Search for the cell housing the specified text and yield its [x, y] center coordinate. 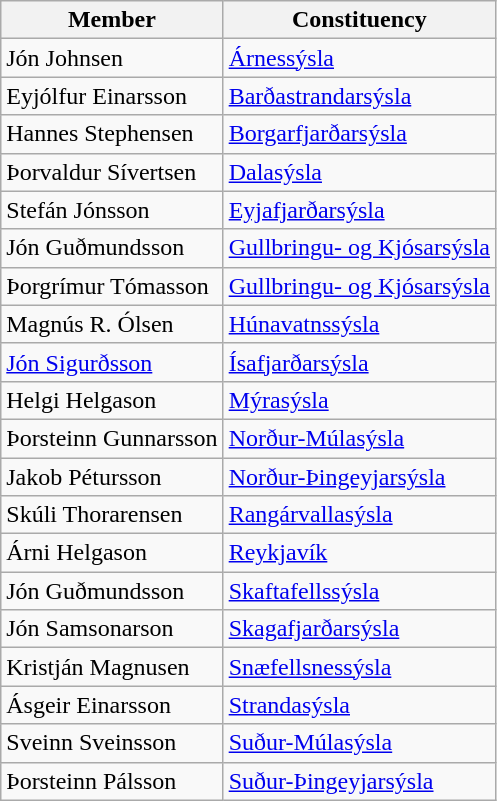
Suður-Múlasýsla [359, 743]
Rangárvallasýsla [359, 515]
Jón Sigurðsson [112, 362]
Eyjafjarðarsýsla [359, 210]
Þorsteinn Pálsson [112, 781]
Þorsteinn Gunnarsson [112, 438]
Kristján Magnusen [112, 667]
Dalasýsla [359, 172]
Skaftafellssýsla [359, 591]
Skúli Thorarensen [112, 515]
Member [112, 20]
Jakob Pétursson [112, 477]
Húnavatnssýsla [359, 324]
Árni Helgason [112, 553]
Stefán Jónsson [112, 210]
Ísafjarðarsýsla [359, 362]
Borgarfjarðarsýsla [359, 134]
Snæfellsnessýsla [359, 667]
Sveinn Sveinsson [112, 743]
Magnús R. Ólsen [112, 324]
Strandasýsla [359, 705]
Þorgrímur Tómasson [112, 286]
Constituency [359, 20]
Skagafjarðarsýsla [359, 629]
Mýrasýsla [359, 400]
Reykjavík [359, 553]
Eyjólfur Einarsson [112, 96]
Barðastrandarsýsla [359, 96]
Norður-Múlasýsla [359, 438]
Suður-Þingeyjarsýsla [359, 781]
Hannes Stephensen [112, 134]
Jón Johnsen [112, 58]
Jón Samsonarson [112, 629]
Ásgeir Einarsson [112, 705]
Helgi Helgason [112, 400]
Norður-Þingeyjarsýsla [359, 477]
Árnessýsla [359, 58]
Þorvaldur Sívertsen [112, 172]
